Scan for the cell matching the given text and deliver its (x, y) coordinate at center. 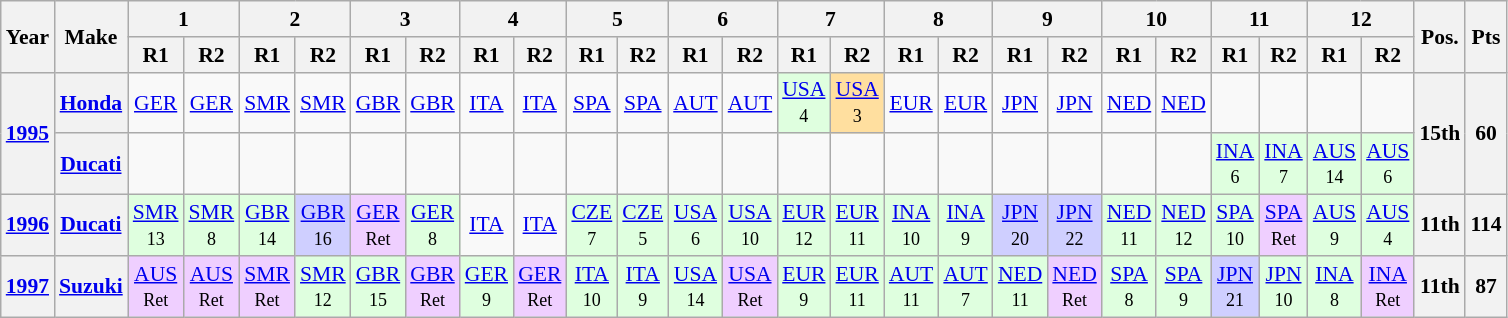
JPN20 (1020, 226)
60 (1486, 133)
1 (184, 19)
ITA10 (592, 286)
GBR16 (323, 226)
SMR8 (212, 226)
AUS9 (1334, 226)
JPN21 (1235, 286)
1995 (28, 133)
Make (91, 36)
Pos. (1440, 36)
AUT11 (911, 286)
INA8 (1334, 286)
GER9 (486, 286)
1997 (28, 286)
Honda (91, 102)
114 (1486, 226)
7 (830, 19)
CZE5 (642, 226)
6 (722, 19)
SPA9 (1183, 286)
ITA9 (642, 286)
87 (1486, 286)
GBRRet (432, 286)
15th (1440, 133)
USA3 (858, 102)
2 (294, 19)
USA6 (695, 226)
4 (514, 19)
EUR12 (804, 226)
GER8 (432, 226)
Pts (1486, 36)
SMRRet (267, 286)
USARet (750, 286)
11 (1260, 19)
5 (617, 19)
3 (406, 19)
Year (28, 36)
1996 (28, 226)
SMR12 (323, 286)
USA4 (804, 102)
SMR13 (156, 226)
AUS6 (1388, 164)
AUT7 (965, 286)
10 (1156, 19)
SPARet (1283, 226)
NEDRet (1074, 286)
INA7 (1283, 164)
INA6 (1235, 164)
GBR15 (378, 286)
AUS14 (1334, 164)
INA10 (911, 226)
8 (938, 19)
JPN22 (1074, 226)
SPA10 (1235, 226)
JPN10 (1283, 286)
INA9 (965, 226)
INARet (1388, 286)
9 (1048, 19)
AUS4 (1388, 226)
CZE7 (592, 226)
GBR14 (267, 226)
SPA8 (1129, 286)
12 (1362, 19)
Suzuki (91, 286)
USA14 (695, 286)
NED12 (1183, 226)
EUR9 (804, 286)
USA10 (750, 226)
